Provide the (X, Y) coordinate of the cell's center where the given text is located.  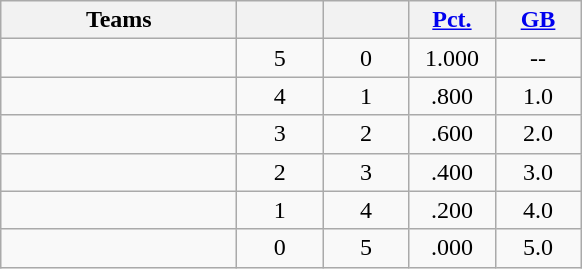
.200 (452, 210)
.400 (452, 172)
.600 (452, 134)
4.0 (538, 210)
GB (538, 20)
Teams (119, 20)
Pct. (452, 20)
2.0 (538, 134)
1.000 (452, 58)
5.0 (538, 248)
.000 (452, 248)
3.0 (538, 172)
-- (538, 58)
1.0 (538, 96)
.800 (452, 96)
